Detect which cell encompasses the target text, then output its [X, Y] center coordinate. 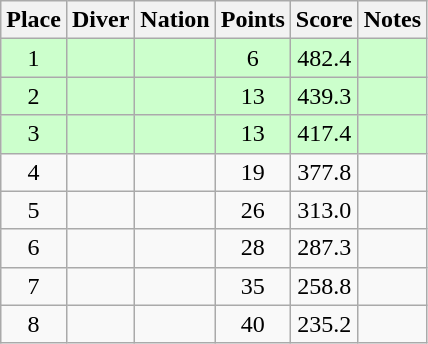
2 [34, 96]
417.4 [324, 134]
40 [252, 324]
258.8 [324, 286]
Score [324, 20]
287.3 [324, 248]
377.8 [324, 172]
Points [252, 20]
313.0 [324, 210]
35 [252, 286]
1 [34, 58]
8 [34, 324]
4 [34, 172]
19 [252, 172]
439.3 [324, 96]
7 [34, 286]
Place [34, 20]
Nation [175, 20]
235.2 [324, 324]
3 [34, 134]
26 [252, 210]
Notes [392, 20]
482.4 [324, 58]
28 [252, 248]
Diver [100, 20]
5 [34, 210]
